Return the [x, y] coordinate for the center point of the cell that contains the specified text.  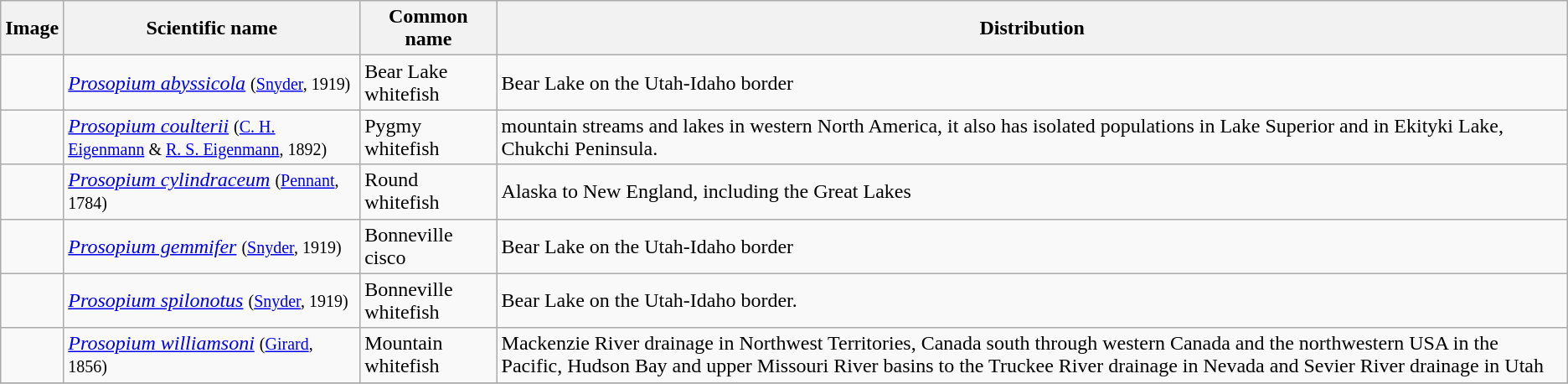
Prosopium coulterii (C. H. Eigenmann & R. S. Eigenmann, 1892) [212, 138]
Image [32, 29]
Mountain whitefish [429, 355]
Prosopium williamsoni (Girard, 1856) [212, 355]
Prosopium spilonotus (Snyder, 1919) [212, 300]
Prosopium gemmifer (Snyder, 1919) [212, 246]
Bonneville whitefish [429, 300]
Bear Lake on the Utah-Idaho border. [1032, 300]
Alaska to New England, including the Great Lakes [1032, 191]
Bear Lake whitefish [429, 82]
Scientific name [212, 29]
Distribution [1032, 29]
Common name [429, 29]
Pygmy whitefish [429, 138]
Bonneville cisco [429, 246]
Prosopium cylindraceum (Pennant, 1784) [212, 191]
mountain streams and lakes in western North America, it also has isolated populations in Lake Superior and in Ekityki Lake, Chukchi Peninsula. [1032, 138]
Prosopium abyssicola (Snyder, 1919) [212, 82]
Round whitefish [429, 191]
